Locate the cell with the specified text and output its [x, y] center coordinate. 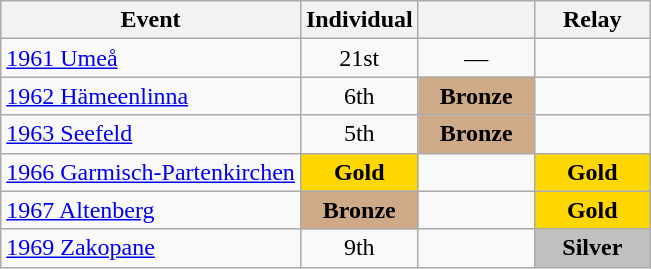
Individual [359, 20]
Relay [592, 20]
6th [359, 96]
1962 Hämeenlinna [151, 96]
1961 Umeå [151, 58]
1969 Zakopane [151, 248]
1963 Seefeld [151, 134]
1967 Altenberg [151, 210]
— [476, 58]
9th [359, 248]
Event [151, 20]
5th [359, 134]
Silver [592, 248]
1966 Garmisch-Partenkirchen [151, 172]
21st [359, 58]
